Output the [X, Y] coordinate of the center of the cell containing the given text.  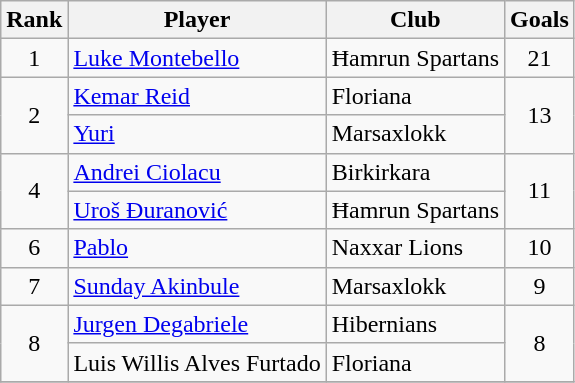
Hibernians [415, 324]
7 [34, 286]
11 [540, 191]
Luis Willis Alves Furtado [197, 362]
Player [197, 20]
Kemar Reid [197, 96]
Luke Montebello [197, 58]
21 [540, 58]
Andrei Ciolacu [197, 172]
10 [540, 248]
Rank [34, 20]
Jurgen Degabriele [197, 324]
9 [540, 286]
Uroš Đuranović [197, 210]
13 [540, 115]
4 [34, 191]
Birkirkara [415, 172]
6 [34, 248]
2 [34, 115]
Naxxar Lions [415, 248]
Yuri [197, 134]
Pablo [197, 248]
Sunday Akinbule [197, 286]
1 [34, 58]
Goals [540, 20]
Club [415, 20]
